Return the (X, Y) coordinate for the center point of the cell that contains the specified text.  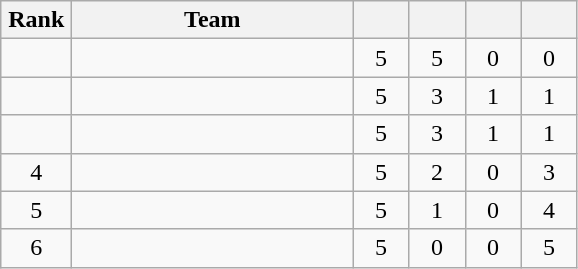
Rank (36, 20)
2 (437, 172)
Team (212, 20)
6 (36, 248)
